Scan for the cell matching the given text and deliver its [X, Y] coordinate at center. 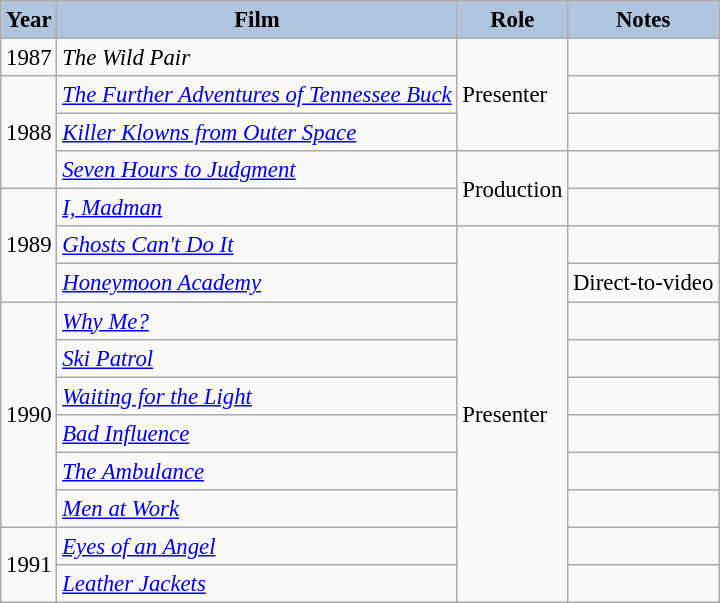
The Wild Pair [257, 58]
Notes [644, 20]
Why Me? [257, 321]
1991 [29, 564]
1989 [29, 246]
Ski Patrol [257, 358]
Men at Work [257, 509]
Seven Hours to Judgment [257, 170]
1990 [29, 415]
Direct-to-video [644, 283]
Year [29, 20]
Eyes of an Angel [257, 546]
Bad Influence [257, 433]
Killer Klowns from Outer Space [257, 133]
1987 [29, 58]
Waiting for the Light [257, 396]
Honeymoon Academy [257, 283]
1988 [29, 132]
Leather Jackets [257, 584]
I, Madman [257, 208]
Film [257, 20]
Role [512, 20]
Production [512, 188]
Ghosts Can't Do It [257, 245]
The Further Adventures of Tennessee Buck [257, 95]
The Ambulance [257, 471]
